Determine the [x, y] coordinate at the center of the cell enclosing the given text.  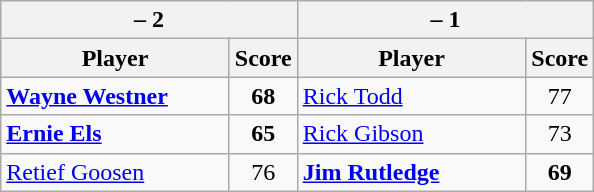
65 [263, 134]
Wayne Westner [116, 96]
77 [560, 96]
68 [263, 96]
Rick Gibson [412, 134]
76 [263, 172]
Ernie Els [116, 134]
Retief Goosen [116, 172]
– 2 [150, 20]
Jim Rutledge [412, 172]
73 [560, 134]
69 [560, 172]
– 1 [446, 20]
Rick Todd [412, 96]
